Find where the given text appears and provide that cell's center as [x, y] coordinate. 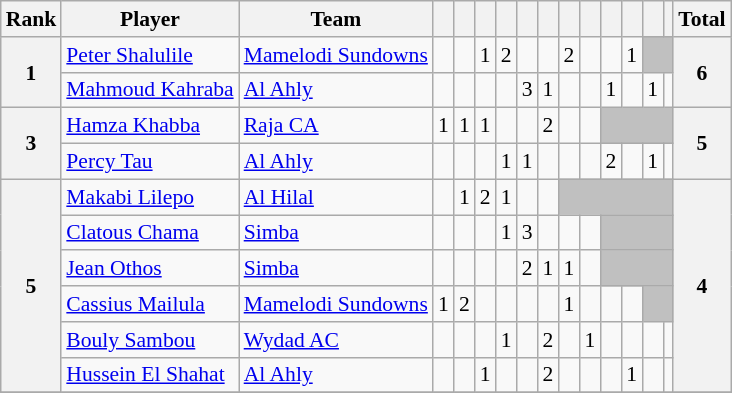
Player [150, 19]
Wydad AC [336, 340]
Raja CA [336, 126]
Jean Othos [150, 269]
Bouly Sambou [150, 340]
Hussein El Shahat [150, 375]
6 [702, 72]
Makabi Lilepo [150, 197]
Al Hilal [336, 197]
4 [702, 286]
Total [702, 19]
Mahmoud Kahraba [150, 90]
Peter Shalulile [150, 55]
Team [336, 19]
Rank [32, 19]
Percy Tau [150, 162]
Hamza Khabba [150, 126]
Cassius Mailula [150, 304]
Clatous Chama [150, 233]
